Locate the cell with the specified text and output its [x, y] center coordinate. 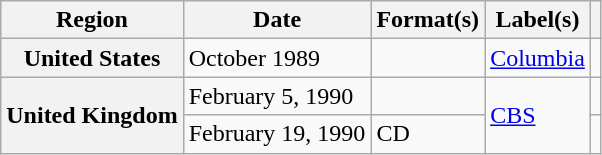
Label(s) [538, 20]
CD [428, 134]
United Kingdom [92, 115]
February 19, 1990 [277, 134]
October 1989 [277, 58]
Format(s) [428, 20]
United States [92, 58]
CBS [538, 115]
Date [277, 20]
Columbia [538, 58]
Region [92, 20]
February 5, 1990 [277, 96]
